From the cell containing the given text, extract its center point as (X, Y) coordinate. 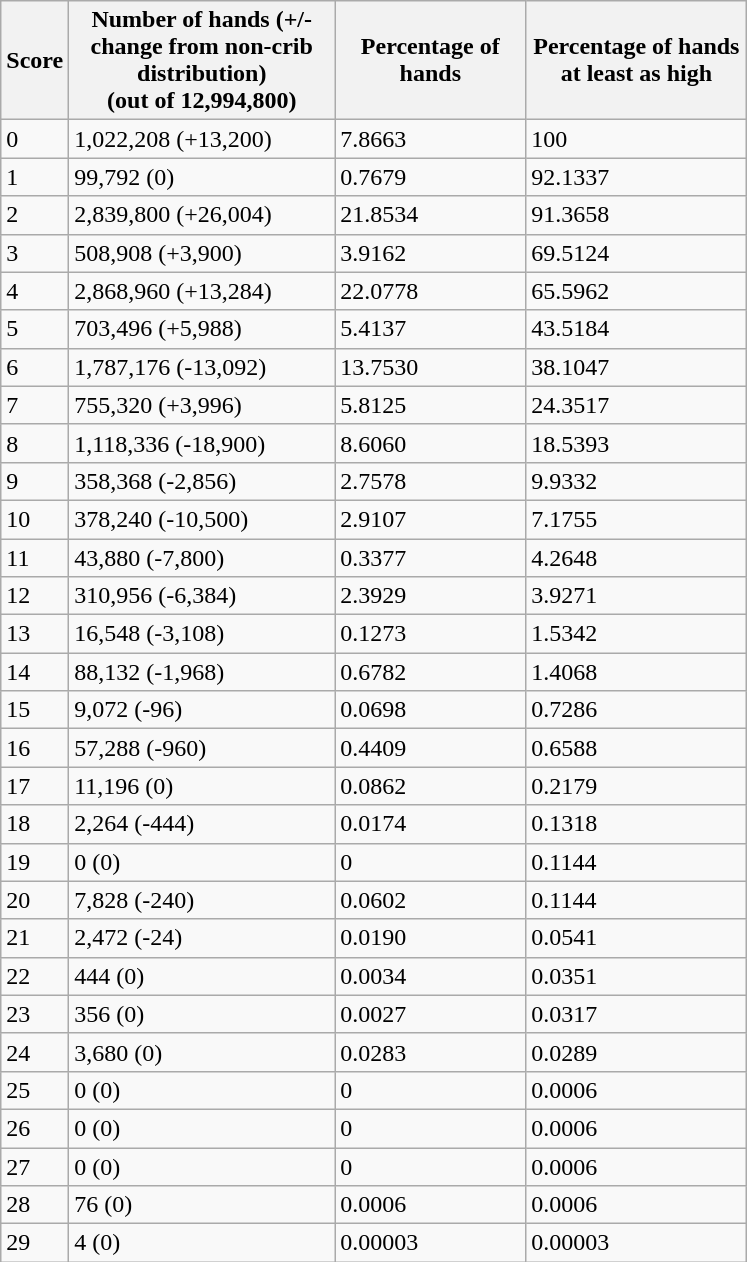
Percentage of hands at least as high (636, 60)
0.2179 (636, 786)
508,908 (+3,900) (202, 253)
5 (35, 329)
15 (35, 710)
1.5342 (636, 634)
2.9107 (430, 519)
11,196 (0) (202, 786)
9,072 (-96) (202, 710)
16,548 (-3,108) (202, 634)
17 (35, 786)
703,496 (+5,988) (202, 329)
0.6588 (636, 748)
310,956 (-6,384) (202, 596)
1 (35, 177)
0.0289 (636, 1052)
8.6060 (430, 443)
25 (35, 1090)
26 (35, 1128)
13.7530 (430, 367)
9.9332 (636, 481)
14 (35, 672)
0.0283 (430, 1052)
69.5124 (636, 253)
19 (35, 862)
0.0698 (430, 710)
12 (35, 596)
21.8534 (430, 215)
0.6782 (430, 672)
444 (0) (202, 976)
358,368 (-2,856) (202, 481)
0.7286 (636, 710)
3.9271 (636, 596)
38.1047 (636, 367)
2,868,960 (+13,284) (202, 291)
4.2648 (636, 557)
5.4137 (430, 329)
18.5393 (636, 443)
20 (35, 900)
99,792 (0) (202, 177)
755,320 (+3,996) (202, 405)
0.0027 (430, 1014)
356 (0) (202, 1014)
4 (35, 291)
22.0778 (430, 291)
24.3517 (636, 405)
Score (35, 60)
92.1337 (636, 177)
43.5184 (636, 329)
76 (0) (202, 1205)
1,787,176 (-13,092) (202, 367)
16 (35, 748)
3.9162 (430, 253)
1,022,208 (+13,200) (202, 139)
0.1273 (430, 634)
29 (35, 1243)
7 (35, 405)
11 (35, 557)
0.0862 (430, 786)
23 (35, 1014)
28 (35, 1205)
43,880 (-7,800) (202, 557)
1,118,336 (-18,900) (202, 443)
0.4409 (430, 748)
0.0034 (430, 976)
2.3929 (430, 596)
1.4068 (636, 672)
21 (35, 938)
18 (35, 824)
2,264 (-444) (202, 824)
2 (35, 215)
378,240 (-10,500) (202, 519)
65.5962 (636, 291)
2.7578 (430, 481)
0.7679 (430, 177)
13 (35, 634)
8 (35, 443)
0.0541 (636, 938)
2,839,800 (+26,004) (202, 215)
27 (35, 1167)
7,828 (-240) (202, 900)
7.8663 (430, 139)
91.3658 (636, 215)
57,288 (-960) (202, 748)
3,680 (0) (202, 1052)
0.3377 (430, 557)
0.0190 (430, 938)
Number of hands (+/- change from non-crib distribution)(out of 12,994,800) (202, 60)
7.1755 (636, 519)
0.0317 (636, 1014)
2,472 (-24) (202, 938)
0.0351 (636, 976)
22 (35, 976)
10 (35, 519)
4 (0) (202, 1243)
5.8125 (430, 405)
9 (35, 481)
0.0174 (430, 824)
88,132 (-1,968) (202, 672)
24 (35, 1052)
0.1318 (636, 824)
100 (636, 139)
0.0602 (430, 900)
3 (35, 253)
6 (35, 367)
Percentage of hands (430, 60)
